Extract the [X, Y] coordinate from the center of the cell holding the provided text.  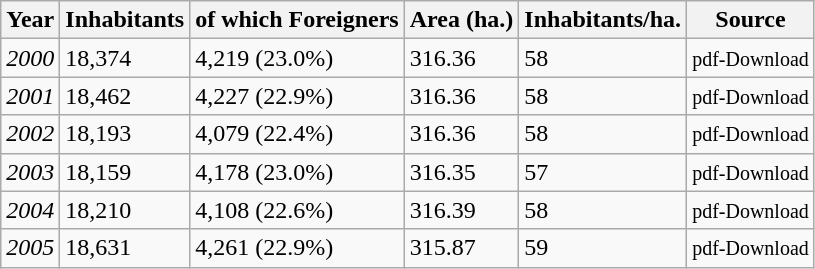
2004 [30, 210]
4,219 (23.0%) [298, 58]
18,193 [125, 134]
316.35 [462, 172]
4,079 (22.4%) [298, 134]
315.87 [462, 248]
Inhabitants/ha. [603, 20]
59 [603, 248]
Area (ha.) [462, 20]
Source [751, 20]
Year [30, 20]
of which Foreigners [298, 20]
18,462 [125, 96]
316.39 [462, 210]
18,159 [125, 172]
Inhabitants [125, 20]
4,261 (22.9%) [298, 248]
4,108 (22.6%) [298, 210]
2003 [30, 172]
4,227 (22.9%) [298, 96]
2005 [30, 248]
4,178 (23.0%) [298, 172]
18,210 [125, 210]
18,631 [125, 248]
57 [603, 172]
2001 [30, 96]
2000 [30, 58]
18,374 [125, 58]
2002 [30, 134]
